From the cell containing the given text, extract its center point as (X, Y) coordinate. 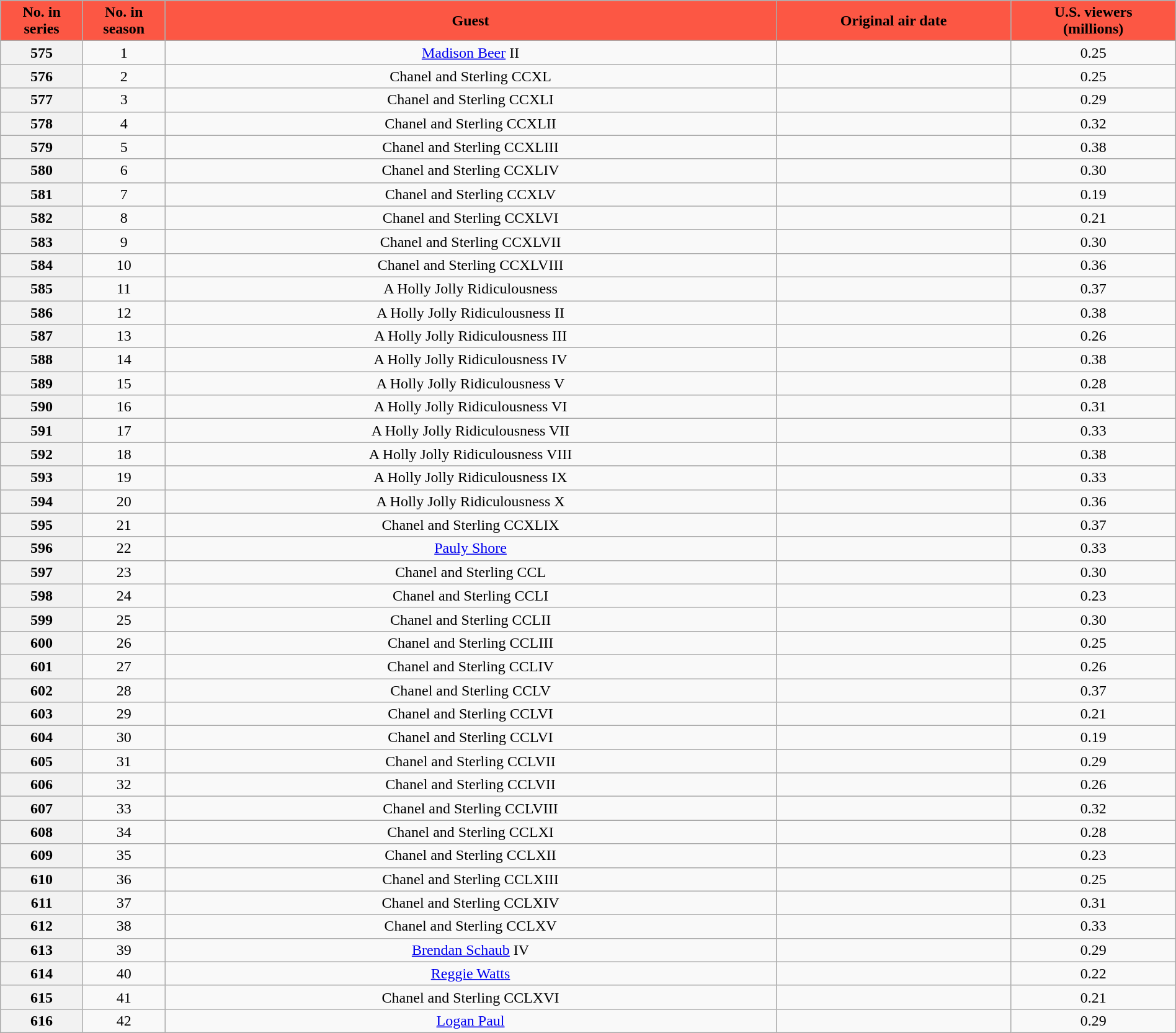
Chanel and Sterling CCXLVII (470, 241)
Chanel and Sterling CCLI (470, 596)
594 (42, 501)
28 (124, 691)
18 (124, 454)
15 (124, 383)
609 (42, 856)
40 (124, 973)
0.22 (1093, 973)
Logan Paul (470, 1021)
36 (124, 879)
613 (42, 950)
2 (124, 76)
Brendan Schaub IV (470, 950)
A Holly Jolly Ridiculousness III (470, 336)
583 (42, 241)
A Holly Jolly Ridiculousness IV (470, 360)
26 (124, 643)
A Holly Jolly Ridiculousness VI (470, 407)
601 (42, 666)
Chanel and Sterling CCLIII (470, 643)
Chanel and Sterling CCLXV (470, 926)
12 (124, 312)
595 (42, 525)
9 (124, 241)
37 (124, 903)
Chanel and Sterling CCXLIV (470, 171)
17 (124, 431)
A Holly Jolly Ridiculousness IX (470, 478)
Chanel and Sterling CCXLI (470, 100)
33 (124, 808)
A Holly Jolly Ridiculousness V (470, 383)
Chanel and Sterling CCXLIII (470, 147)
8 (124, 218)
593 (42, 478)
16 (124, 407)
39 (124, 950)
577 (42, 100)
Reggie Watts (470, 973)
612 (42, 926)
32 (124, 785)
A Holly Jolly Ridiculousness VII (470, 431)
Chanel and Sterling CCLXVI (470, 997)
10 (124, 265)
Chanel and Sterling CCLXIII (470, 879)
21 (124, 525)
586 (42, 312)
Chanel and Sterling CCXLV (470, 194)
31 (124, 761)
42 (124, 1021)
1 (124, 53)
27 (124, 666)
No. inseries (42, 21)
38 (124, 926)
614 (42, 973)
Madison Beer II (470, 53)
616 (42, 1021)
Chanel and Sterling CCL (470, 572)
Chanel and Sterling CCXLIX (470, 525)
Chanel and Sterling CCXLVIII (470, 265)
20 (124, 501)
576 (42, 76)
19 (124, 478)
584 (42, 265)
Chanel and Sterling CCLXII (470, 856)
Chanel and Sterling CCLII (470, 619)
585 (42, 288)
606 (42, 785)
A Holly Jolly Ridiculousness VIII (470, 454)
22 (124, 548)
600 (42, 643)
35 (124, 856)
A Holly Jolly Ridiculousness X (470, 501)
Chanel and Sterling CCLVIII (470, 808)
587 (42, 336)
7 (124, 194)
Chanel and Sterling CCXLVI (470, 218)
582 (42, 218)
579 (42, 147)
580 (42, 171)
597 (42, 572)
596 (42, 548)
Chanel and Sterling CCXL (470, 76)
575 (42, 53)
Pauly Shore (470, 548)
581 (42, 194)
Guest (470, 21)
34 (124, 832)
588 (42, 360)
598 (42, 596)
602 (42, 691)
29 (124, 714)
41 (124, 997)
A Holly Jolly Ridiculousness (470, 288)
5 (124, 147)
3 (124, 100)
603 (42, 714)
592 (42, 454)
590 (42, 407)
U.S. viewers(millions) (1093, 21)
11 (124, 288)
A Holly Jolly Ridiculousness II (470, 312)
591 (42, 431)
605 (42, 761)
589 (42, 383)
13 (124, 336)
6 (124, 171)
30 (124, 738)
Chanel and Sterling CCXLII (470, 123)
Chanel and Sterling CCLXI (470, 832)
578 (42, 123)
24 (124, 596)
607 (42, 808)
604 (42, 738)
599 (42, 619)
23 (124, 572)
No. inseason (124, 21)
610 (42, 879)
608 (42, 832)
615 (42, 997)
4 (124, 123)
Chanel and Sterling CCLXIV (470, 903)
25 (124, 619)
Chanel and Sterling CCLIV (470, 666)
Original air date (893, 21)
611 (42, 903)
14 (124, 360)
Chanel and Sterling CCLV (470, 691)
